Provide the [X, Y] coordinate of the cell's center where the given text is located.  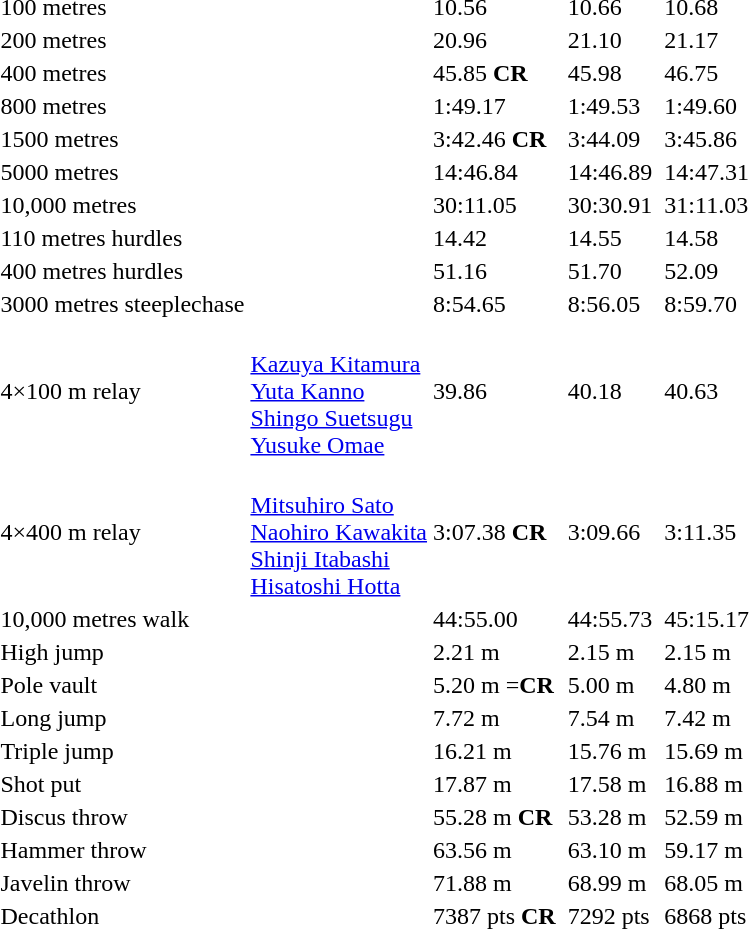
8:56.05 [610, 304]
5.00 m [610, 685]
71.88 m [495, 883]
14:46.84 [495, 172]
5.20 m =CR [495, 685]
14:46.89 [610, 172]
2.21 m [495, 652]
55.28 m CR [495, 817]
14.55 [610, 238]
7.72 m [495, 718]
1:49.17 [495, 106]
Mitsuhiro SatoNaohiro KawakitaShinji ItabashiHisatoshi Hotta [339, 532]
3:42.46 CR [495, 139]
7.54 m [610, 718]
63.56 m [495, 850]
68.99 m [610, 883]
40.18 [610, 391]
51.16 [495, 271]
2.15 m [610, 652]
17.58 m [610, 784]
3:44.09 [610, 139]
20.96 [495, 40]
44:55.73 [610, 619]
53.28 m [610, 817]
44:55.00 [495, 619]
Kazuya KitamuraYuta KannoShingo SuetsuguYusuke Omae [339, 391]
51.70 [610, 271]
3:07.38 CR [495, 532]
16.21 m [495, 751]
14.42 [495, 238]
30:11.05 [495, 205]
30:30.91 [610, 205]
45.85 CR [495, 73]
63.10 m [610, 850]
39.86 [495, 391]
8:54.65 [495, 304]
15.76 m [610, 751]
1:49.53 [610, 106]
3:09.66 [610, 532]
45.98 [610, 73]
17.87 m [495, 784]
21.10 [610, 40]
